From the cell containing the given text, extract its center point as (X, Y) coordinate. 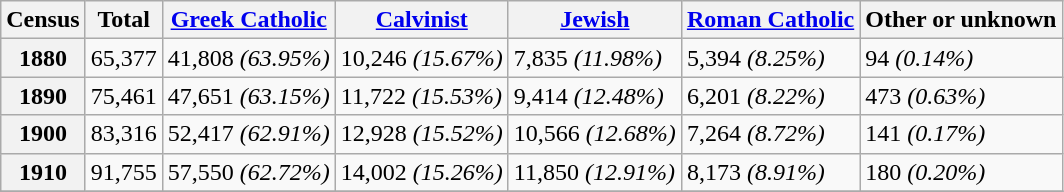
83,316 (124, 134)
1910 (43, 172)
47,651 (63.15%) (248, 96)
5,394 (8.25%) (770, 58)
Roman Catholic (770, 20)
473 (0.63%) (961, 96)
12,928 (15.52%) (422, 134)
Census (43, 20)
52,417 (62.91%) (248, 134)
94 (0.14%) (961, 58)
65,377 (124, 58)
180 (0.20%) (961, 172)
9,414 (12.48%) (594, 96)
6,201 (8.22%) (770, 96)
1900 (43, 134)
41,808 (63.95%) (248, 58)
10,246 (15.67%) (422, 58)
Greek Catholic (248, 20)
1890 (43, 96)
Calvinist (422, 20)
11,722 (15.53%) (422, 96)
10,566 (12.68%) (594, 134)
57,550 (62.72%) (248, 172)
75,461 (124, 96)
11,850 (12.91%) (594, 172)
7,835 (11.98%) (594, 58)
Jewish (594, 20)
8,173 (8.91%) (770, 172)
Other or unknown (961, 20)
91,755 (124, 172)
141 (0.17%) (961, 134)
14,002 (15.26%) (422, 172)
7,264 (8.72%) (770, 134)
Total (124, 20)
1880 (43, 58)
